Locate the cell with the specified text and output its [x, y] center coordinate. 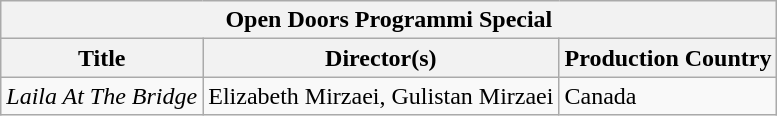
Laila At The Bridge [102, 96]
Title [102, 58]
Director(s) [381, 58]
Open Doors Programmi Special [389, 20]
Production Country [668, 58]
Canada [668, 96]
Elizabeth Mirzaei, Gulistan Mirzaei [381, 96]
